Scan for the cell matching the given text and deliver its (x, y) coordinate at center. 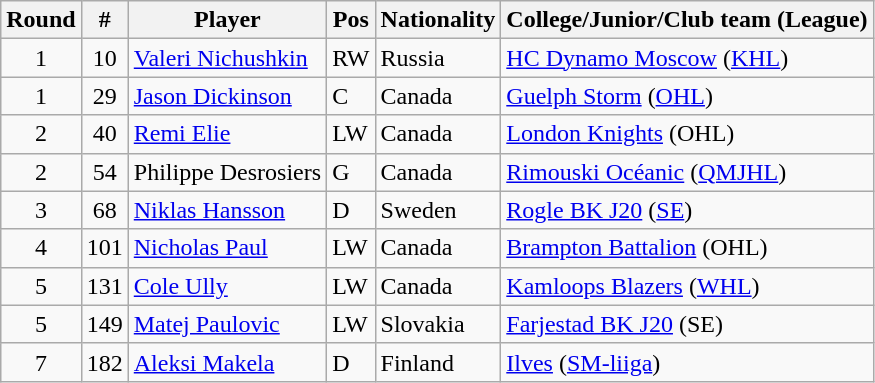
London Knights (OHL) (687, 134)
Niklas Hansson (227, 210)
Round (41, 20)
Russia (438, 58)
Aleksi Makela (227, 362)
Kamloops Blazers (WHL) (687, 286)
# (104, 20)
7 (41, 362)
149 (104, 324)
101 (104, 248)
HC Dynamo Moscow (KHL) (687, 58)
Finland (438, 362)
182 (104, 362)
Nicholas Paul (227, 248)
Jason Dickinson (227, 96)
40 (104, 134)
68 (104, 210)
54 (104, 172)
Brampton Battalion (OHL) (687, 248)
Nationality (438, 20)
College/Junior/Club team (League) (687, 20)
Guelph Storm (OHL) (687, 96)
Player (227, 20)
Slovakia (438, 324)
10 (104, 58)
Matej Paulovic (227, 324)
131 (104, 286)
29 (104, 96)
Pos (351, 20)
Rimouski Océanic (QMJHL) (687, 172)
RW (351, 58)
4 (41, 248)
Philippe Desrosiers (227, 172)
Valeri Nichushkin (227, 58)
Rogle BK J20 (SE) (687, 210)
G (351, 172)
Ilves (SM-liiga) (687, 362)
Farjestad BK J20 (SE) (687, 324)
C (351, 96)
Cole Ully (227, 286)
3 (41, 210)
Remi Elie (227, 134)
Sweden (438, 210)
